For the text-containing cell, return its midpoint in [x, y] coordinate format. 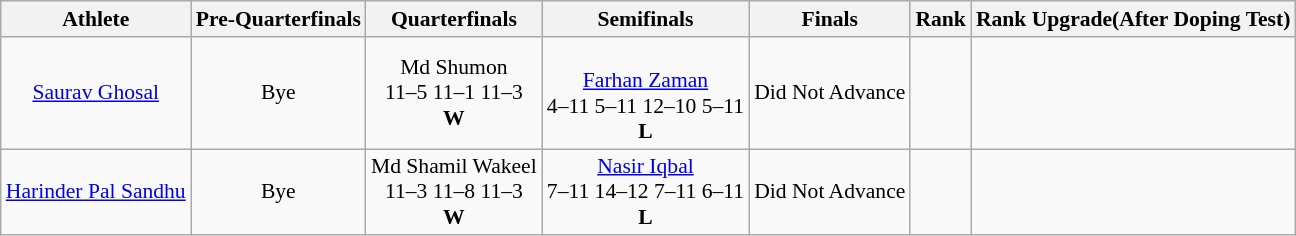
Rank [940, 19]
Quarterfinals [454, 19]
Farhan Zaman4–11 5–11 12–10 5–11L [646, 93]
Finals [830, 19]
Md Shamil Wakeel11–3 11–8 11–3W [454, 192]
Rank Upgrade(After Doping Test) [1134, 19]
Saurav Ghosal [96, 93]
Athlete [96, 19]
Nasir Iqbal 7–11 14–12 7–11 6–11L [646, 192]
Md Shumon11–5 11–1 11–3W [454, 93]
Harinder Pal Sandhu [96, 192]
Semifinals [646, 19]
Pre-Quarterfinals [278, 19]
